Determine the (x, y) coordinate at the center of the cell enclosing the given text.  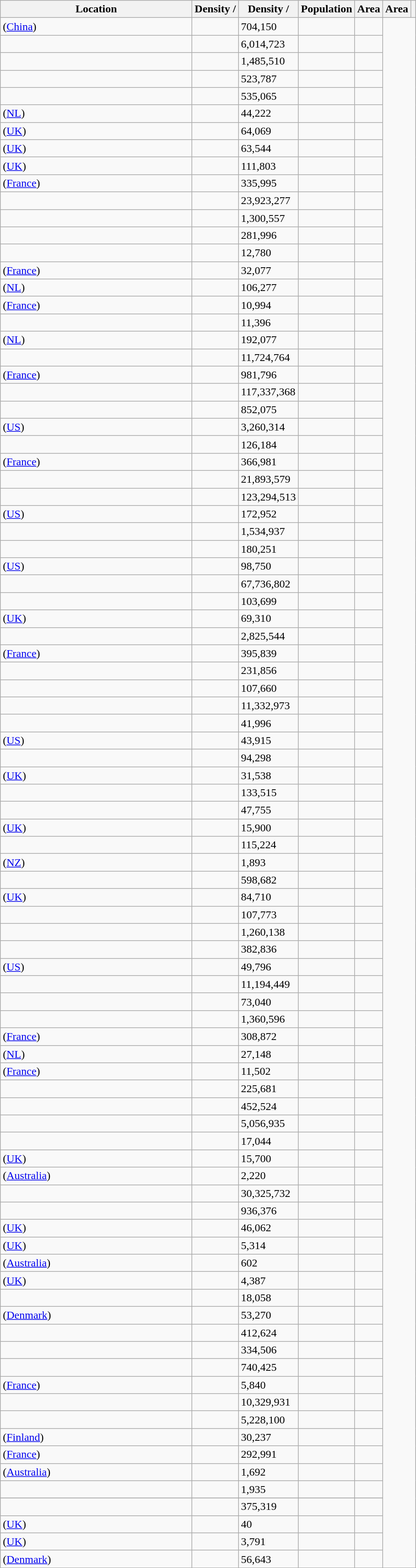
49,796 (268, 967)
1,893 (268, 862)
98,750 (268, 566)
3,260,314 (268, 427)
67,736,802 (268, 584)
10,994 (268, 305)
11,332,973 (268, 706)
107,773 (268, 915)
111,803 (268, 166)
(China) (96, 27)
30,237 (268, 1437)
84,710 (268, 897)
27,148 (268, 1054)
Population (327, 9)
382,836 (268, 949)
11,502 (268, 1072)
11,724,764 (268, 357)
1,935 (268, 1489)
981,796 (268, 375)
452,524 (268, 1106)
335,995 (268, 183)
103,699 (268, 601)
23,923,277 (268, 200)
Location (96, 9)
1,692 (268, 1472)
334,506 (268, 1350)
2,825,544 (268, 636)
366,981 (268, 462)
123,294,513 (268, 496)
17,044 (268, 1141)
2,220 (268, 1176)
15,900 (268, 828)
10,329,931 (268, 1402)
3,791 (268, 1541)
12,780 (268, 253)
852,075 (268, 410)
6,014,723 (268, 44)
44,222 (268, 113)
535,065 (268, 96)
5,314 (268, 1245)
704,150 (268, 27)
46,062 (268, 1228)
106,277 (268, 288)
5,228,100 (268, 1420)
11,396 (268, 323)
32,077 (268, 270)
(Finland) (96, 1437)
192,077 (268, 340)
1,360,596 (268, 1019)
18,058 (268, 1298)
308,872 (268, 1036)
69,310 (268, 619)
936,376 (268, 1211)
281,996 (268, 236)
30,325,732 (268, 1193)
412,624 (268, 1333)
598,682 (268, 880)
31,538 (268, 776)
107,660 (268, 688)
73,040 (268, 1002)
56,643 (268, 1559)
53,270 (268, 1315)
395,839 (268, 653)
231,856 (268, 671)
43,915 (268, 740)
1,485,510 (268, 61)
1,260,138 (268, 932)
5,840 (268, 1385)
40 (268, 1524)
117,337,368 (268, 392)
47,755 (268, 810)
375,319 (268, 1507)
4,387 (268, 1280)
15,700 (268, 1158)
5,056,935 (268, 1124)
133,515 (268, 793)
21,893,579 (268, 479)
1,534,937 (268, 532)
41,996 (268, 723)
11,194,449 (268, 984)
292,991 (268, 1455)
225,681 (268, 1089)
94,298 (268, 758)
(NZ) (96, 862)
126,184 (268, 444)
523,787 (268, 79)
180,251 (268, 549)
1,300,557 (268, 218)
740,425 (268, 1368)
172,952 (268, 514)
115,224 (268, 845)
63,544 (268, 148)
602 (268, 1263)
64,069 (268, 131)
